For the text-containing cell, return its midpoint in [X, Y] coordinate format. 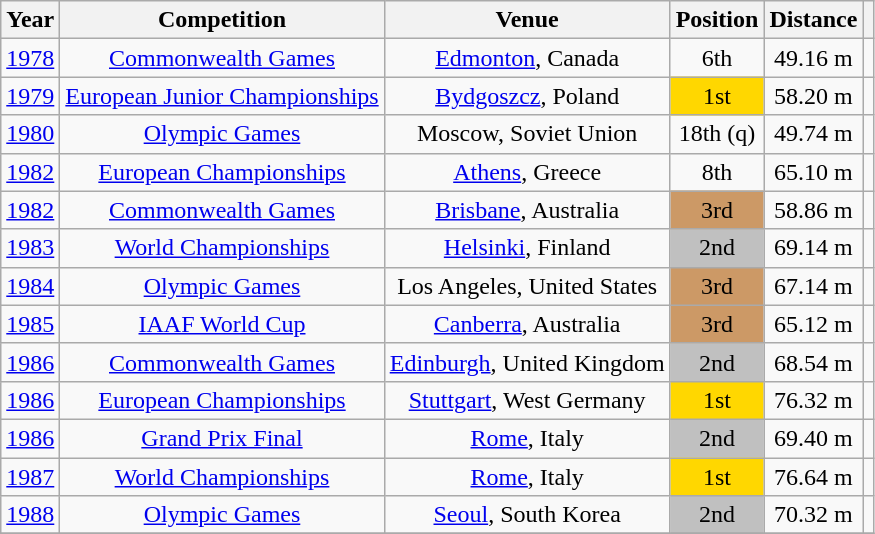
58.86 m [814, 210]
Moscow, Soviet Union [527, 134]
Edmonton, Canada [527, 58]
Los Angeles, United States [527, 286]
Year [30, 20]
Athens, Greece [527, 172]
69.40 m [814, 438]
Edinburgh, United Kingdom [527, 362]
76.32 m [814, 400]
49.74 m [814, 134]
1987 [30, 477]
Grand Prix Final [222, 438]
Seoul, South Korea [527, 515]
Distance [814, 20]
58.20 m [814, 96]
1983 [30, 248]
6th [717, 58]
70.32 m [814, 515]
65.12 m [814, 324]
76.64 m [814, 477]
IAAF World Cup [222, 324]
69.14 m [814, 248]
18th (q) [717, 134]
Competition [222, 20]
Venue [527, 20]
1980 [30, 134]
1984 [30, 286]
1988 [30, 515]
Bydgoszcz, Poland [527, 96]
8th [717, 172]
49.16 m [814, 58]
1978 [30, 58]
Canberra, Australia [527, 324]
Position [717, 20]
1985 [30, 324]
Brisbane, Australia [527, 210]
European Junior Championships [222, 96]
68.54 m [814, 362]
Helsinki, Finland [527, 248]
Stuttgart, West Germany [527, 400]
1979 [30, 96]
67.14 m [814, 286]
65.10 m [814, 172]
